Pinpoint the cell where the given text exists, returning its (X, Y) midpoint coordinate. 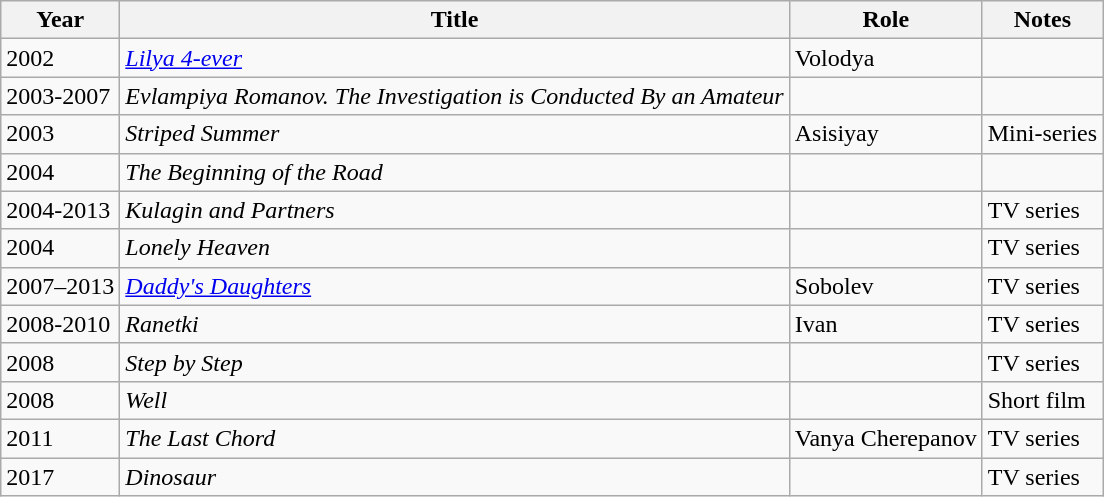
The Last Chord (454, 438)
Lilya 4-ever (454, 58)
2011 (60, 438)
Striped Summer (454, 134)
Lonely Heaven (454, 248)
Dinosaur (454, 477)
Short film (1042, 400)
Volodya (886, 58)
2003-2007 (60, 96)
Evlampiya Romanov. The Investigation is Conducted By an Amateur (454, 96)
Step by Step (454, 362)
Asisiyay (886, 134)
Well (454, 400)
2008-2010 (60, 324)
Kulagin and Partners (454, 210)
Sobolev (886, 286)
2002 (60, 58)
Daddy's Daughters (454, 286)
Title (454, 20)
2007–2013 (60, 286)
Mini-series (1042, 134)
Ranetki (454, 324)
Vanya Cherepanov (886, 438)
Role (886, 20)
2017 (60, 477)
Notes (1042, 20)
2004-2013 (60, 210)
Ivan (886, 324)
Year (60, 20)
2003 (60, 134)
The Beginning of the Road (454, 172)
